Extract the [x, y] coordinate from the center of the cell holding the provided text.  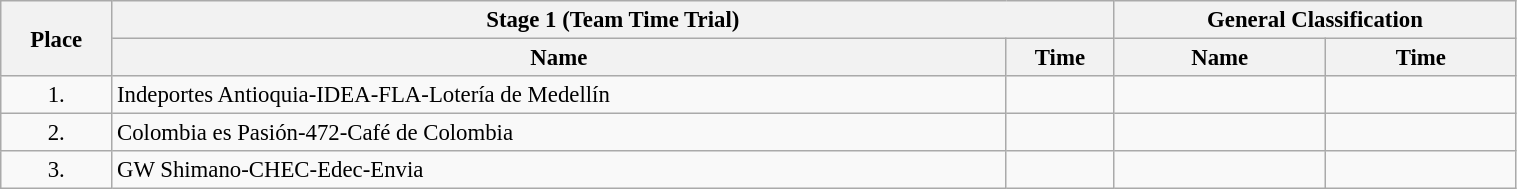
Indeportes Antioquia-IDEA-FLA-Lotería de Medellín [559, 95]
Stage 1 (Team Time Trial) [613, 20]
GW Shimano-CHEC-Edec-Envia [559, 170]
3. [56, 170]
General Classification [1315, 20]
1. [56, 95]
Colombia es Pasión-472-Café de Colombia [559, 133]
Place [56, 38]
2. [56, 133]
